Search for the cell housing the specified text and yield its [X, Y] center coordinate. 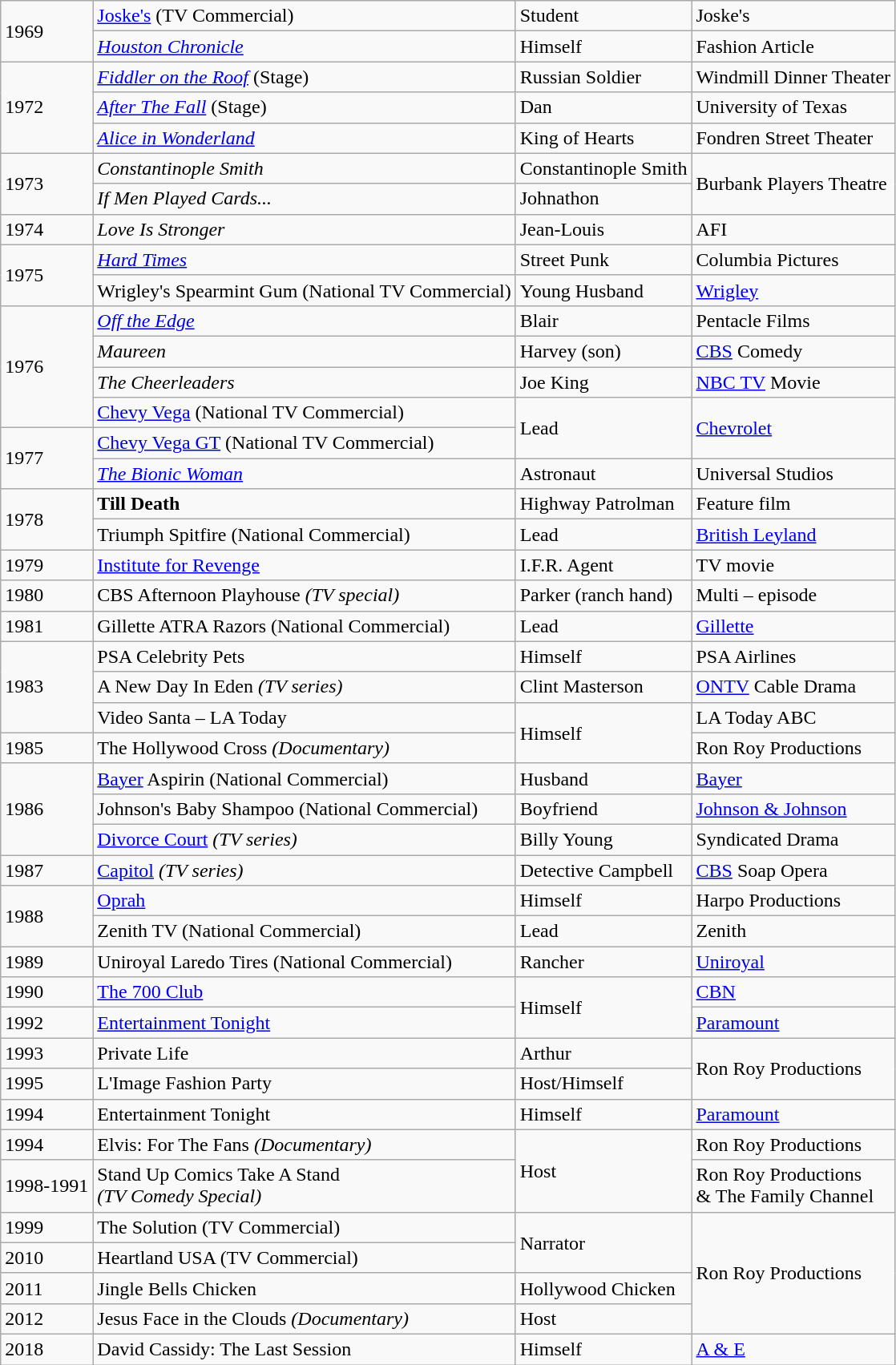
Zenith [793, 931]
Chevrolet [793, 428]
1985 [46, 748]
I.F.R. Agent [603, 565]
CBN [793, 992]
Universal Studios [793, 474]
2010 [46, 1258]
A New Day In Eden (TV series) [305, 687]
Maureen [305, 351]
Alice in Wonderland [305, 138]
The Cheerleaders [305, 382]
CBS Afternoon Playhouse (TV special) [305, 596]
1969 [46, 31]
Off the Edge [305, 321]
Jingle Bells Chicken [305, 1288]
Uniroyal [793, 962]
Narrator [603, 1242]
Uniroyal Laredo Tires (National Commercial) [305, 962]
Russian Soldier [603, 77]
Joe King [603, 382]
King of Hearts [603, 138]
David Cassidy: The Last Session [305, 1349]
1986 [46, 809]
Joske's [793, 16]
1992 [46, 1023]
1975 [46, 275]
L'Image Fashion Party [305, 1084]
Jean-Louis [603, 229]
Triumph Spitfire (National Commercial) [305, 535]
British Leyland [793, 535]
Hollywood Chicken [603, 1288]
CBS Comedy [793, 351]
1983 [46, 687]
Fashion Article [793, 46]
Clint Masterson [603, 687]
PSA Celebrity Pets [305, 656]
Divorce Court (TV series) [305, 839]
Fondren Street Theater [793, 138]
Feature film [793, 504]
Highway Patrolman [603, 504]
Young Husband [603, 290]
1973 [46, 184]
1990 [46, 992]
The Hollywood Cross (Documentary) [305, 748]
Multi – episode [793, 596]
Bayer Aspirin (National Commercial) [305, 778]
Wrigley's Spearmint Gum (National TV Commercial) [305, 290]
Boyfriend [603, 809]
1995 [46, 1084]
1987 [46, 870]
TV movie [793, 565]
Husband [603, 778]
Host/Himself [603, 1084]
1998-1991 [46, 1186]
Columbia Pictures [793, 260]
Institute for Revenge [305, 565]
Harpo Productions [793, 901]
Street Punk [603, 260]
Dan [603, 107]
2018 [46, 1349]
Gillette [793, 626]
Pentacle Films [793, 321]
Heartland USA (TV Commercial) [305, 1258]
The Solution (TV Commercial) [305, 1227]
Love Is Stronger [305, 229]
A & E [793, 1349]
PSA Airlines [793, 656]
1976 [46, 366]
1978 [46, 519]
Hard Times [305, 260]
The Bionic Woman [305, 474]
2012 [46, 1319]
Joske's (TV Commercial) [305, 16]
AFI [793, 229]
Billy Young [603, 839]
Ron Roy Productions& The Family Channel [793, 1186]
1989 [46, 962]
Harvey (son) [603, 351]
The 700 Club [305, 992]
University of Texas [793, 107]
Syndicated Drama [793, 839]
Student [603, 16]
LA Today ABC [793, 717]
Oprah [305, 901]
1988 [46, 916]
ONTV Cable Drama [793, 687]
Private Life [305, 1053]
1999 [46, 1227]
After The Fall (Stage) [305, 107]
Zenith TV (National Commercial) [305, 931]
Burbank Players Theatre [793, 184]
Chevy Vega (National TV Commercial) [305, 413]
Astronaut [603, 474]
1977 [46, 458]
NBC TV Movie [793, 382]
Wrigley [793, 290]
Elvis: For The Fans (Documentary) [305, 1145]
Capitol (TV series) [305, 870]
Video Santa – LA Today [305, 717]
1980 [46, 596]
Blair [603, 321]
Johnson's Baby Shampoo (National Commercial) [305, 809]
Houston Chronicle [305, 46]
CBS Soap Opera [793, 870]
Stand Up Comics Take A Stand(TV Comedy Special) [305, 1186]
Johnson & Johnson [793, 809]
Fiddler on the Roof (Stage) [305, 77]
Johnathon [603, 199]
Jesus Face in the Clouds (Documentary) [305, 1319]
1972 [46, 107]
Detective Campbell [603, 870]
Rancher [603, 962]
1981 [46, 626]
Chevy Vega GT (National TV Commercial) [305, 443]
2011 [46, 1288]
1993 [46, 1053]
If Men Played Cards... [305, 199]
Arthur [603, 1053]
Gillette ATRA Razors (National Commercial) [305, 626]
Parker (ranch hand) [603, 596]
1979 [46, 565]
Windmill Dinner Theater [793, 77]
Bayer [793, 778]
1974 [46, 229]
Till Death [305, 504]
